Pinpoint the cell where the given text exists, returning its [x, y] midpoint coordinate. 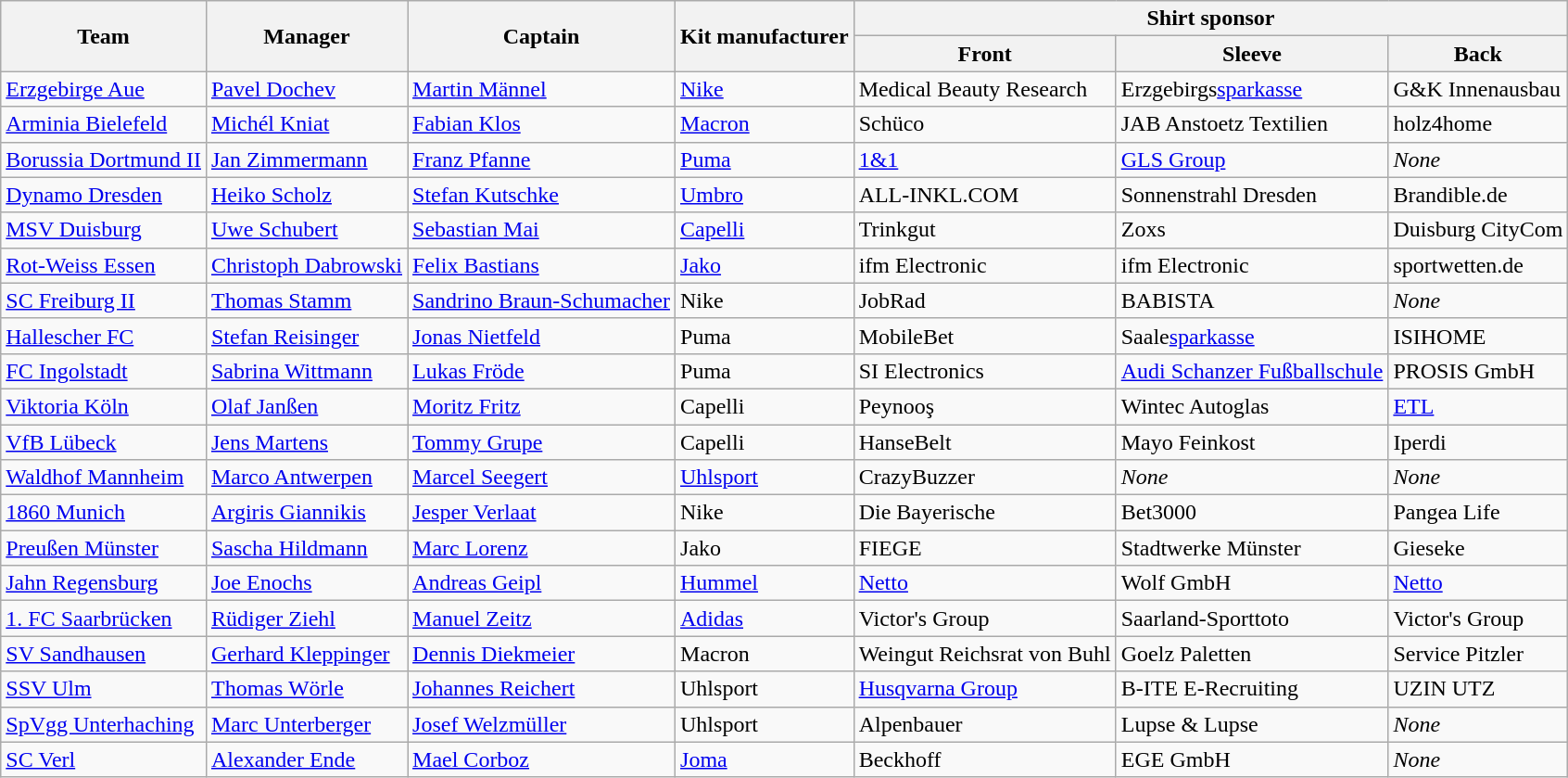
Josef Welzmüller [541, 724]
Gerhard Kleppinger [306, 654]
SV Sandhausen [104, 654]
Marcel Seegert [541, 478]
MSV Duisburg [104, 230]
Mael Corboz [541, 759]
Saalesparkasse [1252, 336]
Argiris Giannikis [306, 513]
Felix Bastians [541, 265]
PROSIS GmbH [1478, 371]
Erzgebirge Aue [104, 89]
Wintec Autoglas [1252, 406]
Bet3000 [1252, 513]
Olaf Janßen [306, 406]
SI Electronics [984, 371]
Sleeve [1252, 54]
Moritz Fritz [541, 406]
Front [984, 54]
CrazyBuzzer [984, 478]
Hallescher FC [104, 336]
Preußen Münster [104, 548]
Captain [541, 36]
Michél Kniat [306, 124]
FC Ingolstadt [104, 371]
Erzgebirgssparkasse [1252, 89]
1860 Munich [104, 513]
Husqvarna Group [984, 689]
Audi Schanzer Fußballschule [1252, 371]
VfB Lübeck [104, 442]
Hummel [765, 583]
SC Verl [104, 759]
BABISTA [1252, 300]
1. FC Saarbrücken [104, 619]
Johannes Reichert [541, 689]
Marco Antwerpen [306, 478]
Beckhoff [984, 759]
JobRad [984, 300]
Team [104, 36]
Die Bayerische [984, 513]
Sandrino Braun-Schumacher [541, 300]
Arminia Bielefeld [104, 124]
Waldhof Mannheim [104, 478]
Jonas Nietfeld [541, 336]
Sebastian Mai [541, 230]
Lupse & Lupse [1252, 724]
1&1 [984, 159]
Marc Unterberger [306, 724]
Service Pitzler [1478, 654]
Stefan Kutschke [541, 195]
UZIN UTZ [1478, 689]
Joma [765, 759]
Back [1478, 54]
Rüdiger Ziehl [306, 619]
JAB Anstoetz Textilien [1252, 124]
Dennis Diekmeier [541, 654]
Manager [306, 36]
SC Freiburg II [104, 300]
Pavel Dochev [306, 89]
Borussia Dortmund II [104, 159]
B-ITE E-Recruiting [1252, 689]
Dynamo Dresden [104, 195]
SpVgg Unterhaching [104, 724]
Alpenbauer [984, 724]
Schüco [984, 124]
HanseBelt [984, 442]
Thomas Wörle [306, 689]
Sonnenstrahl Dresden [1252, 195]
Brandible.de [1478, 195]
Marc Lorenz [541, 548]
G&K Innenausbau [1478, 89]
Jens Martens [306, 442]
Jesper Verlaat [541, 513]
Alexander Ende [306, 759]
holz4home [1478, 124]
Adidas [765, 619]
Gieseke [1478, 548]
Pangea Life [1478, 513]
Zoxs [1252, 230]
EGE GmbH [1252, 759]
Duisburg CityCom [1478, 230]
ALL-INKL.COM [984, 195]
ISIHOME [1478, 336]
Medical Beauty Research [984, 89]
Tommy Grupe [541, 442]
Stefan Reisinger [306, 336]
Sabrina Wittmann [306, 371]
ETL [1478, 406]
Rot-Weiss Essen [104, 265]
Weingut Reichsrat von Buhl [984, 654]
Shirt sponsor [1210, 19]
MobileBet [984, 336]
Saarland-Sporttoto [1252, 619]
Mayo Feinkost [1252, 442]
FIEGE [984, 548]
Thomas Stamm [306, 300]
Lukas Fröde [541, 371]
GLS Group [1252, 159]
Kit manufacturer [765, 36]
Jahn Regensburg [104, 583]
Joe Enochs [306, 583]
Uwe Schubert [306, 230]
Heiko Scholz [306, 195]
Iperdi [1478, 442]
Stadtwerke Münster [1252, 548]
Franz Pfanne [541, 159]
Jan Zimmermann [306, 159]
sportwetten.de [1478, 265]
Manuel Zeitz [541, 619]
Sascha Hildmann [306, 548]
SSV Ulm [104, 689]
Trinkgut [984, 230]
Peynooş [984, 406]
Christoph Dabrowski [306, 265]
Martin Männel [541, 89]
Viktoria Köln [104, 406]
Andreas Geipl [541, 583]
Fabian Klos [541, 124]
Umbro [765, 195]
Goelz Paletten [1252, 654]
Wolf GmbH [1252, 583]
